Extract the (X, Y) coordinate from the center of the cell holding the provided text.  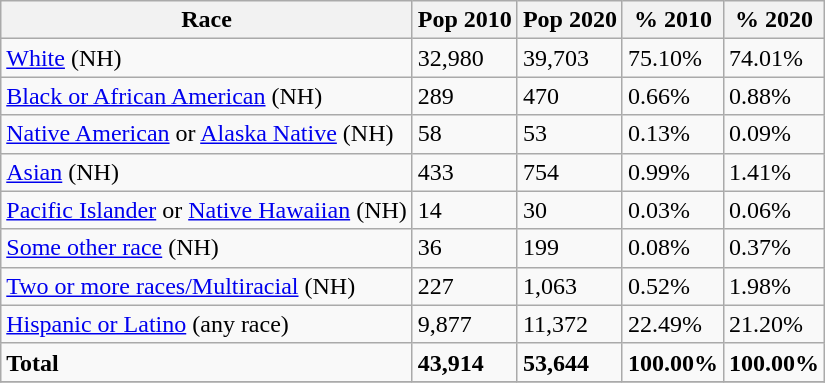
0.09% (774, 134)
0.99% (672, 172)
1.98% (774, 286)
14 (464, 210)
Two or more races/Multiracial (NH) (207, 286)
0.37% (774, 248)
754 (570, 172)
0.08% (672, 248)
32,980 (464, 58)
Pop 2010 (464, 20)
22.49% (672, 324)
21.20% (774, 324)
0.88% (774, 96)
53,644 (570, 362)
Black or African American (NH) (207, 96)
11,372 (570, 324)
289 (464, 96)
0.13% (672, 134)
433 (464, 172)
0.06% (774, 210)
58 (464, 134)
Total (207, 362)
Hispanic or Latino (any race) (207, 324)
53 (570, 134)
Pop 2020 (570, 20)
39,703 (570, 58)
199 (570, 248)
Race (207, 20)
36 (464, 248)
White (NH) (207, 58)
Native American or Alaska Native (NH) (207, 134)
9,877 (464, 324)
75.10% (672, 58)
1,063 (570, 286)
0.52% (672, 286)
% 2010 (672, 20)
Pacific Islander or Native Hawaiian (NH) (207, 210)
0.03% (672, 210)
Some other race (NH) (207, 248)
% 2020 (774, 20)
470 (570, 96)
1.41% (774, 172)
Asian (NH) (207, 172)
74.01% (774, 58)
30 (570, 210)
227 (464, 286)
0.66% (672, 96)
43,914 (464, 362)
